Return the (x, y) coordinate for the center point of the cell that contains the specified text.  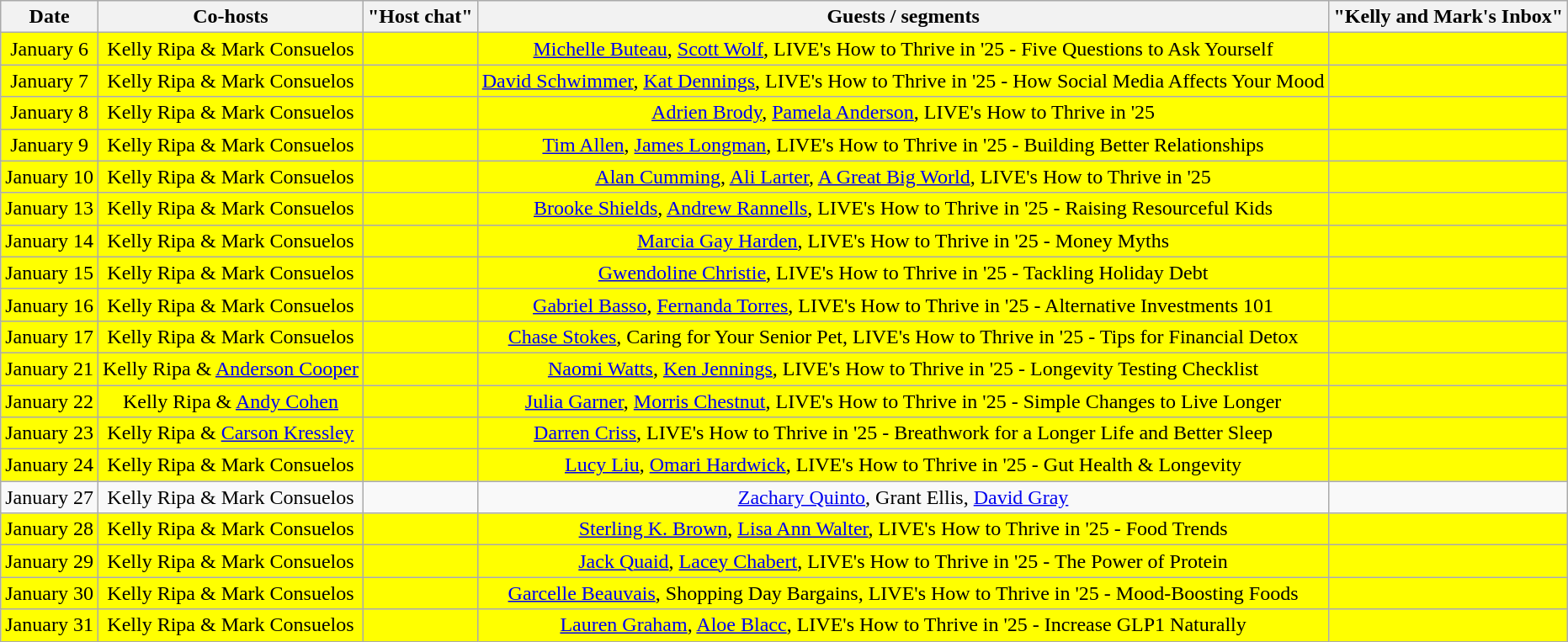
Naomi Watts, Ken Jennings, LIVE's How to Thrive in '25 - Longevity Testing Checklist (903, 369)
January 28 (50, 529)
Alan Cumming, Ali Larter, A Great Big World, LIVE's How to Thrive in '25 (903, 177)
Adrien Brody, Pamela Anderson, LIVE's How to Thrive in '25 (903, 113)
Gabriel Basso, Fernanda Torres, LIVE's How to Thrive in '25 - Alternative Investments 101 (903, 305)
Kelly Ripa & Carson Kressley (231, 433)
"Kelly and Mark's Inbox" (1448, 17)
January 27 (50, 497)
January 24 (50, 465)
Guests / segments (903, 17)
January 13 (50, 209)
Sterling K. Brown, Lisa Ann Walter, LIVE's How to Thrive in '25 - Food Trends (903, 529)
Tim Allen, James Longman, LIVE's How to Thrive in '25 - Building Better Relationships (903, 145)
Michelle Buteau, Scott Wolf, LIVE's How to Thrive in '25 - Five Questions to Ask Yourself (903, 49)
January 29 (50, 561)
January 16 (50, 305)
January 7 (50, 81)
January 21 (50, 369)
Date (50, 17)
January 17 (50, 337)
Co-hosts (231, 17)
Gwendoline Christie, LIVE's How to Thrive in '25 - Tackling Holiday Debt (903, 273)
Darren Criss, LIVE's How to Thrive in '25 - Breathwork for a Longer Life and Better Sleep (903, 433)
Marcia Gay Harden, LIVE's How to Thrive in '25 - Money Myths (903, 241)
January 6 (50, 49)
January 23 (50, 433)
David Schwimmer, Kat Dennings, LIVE's How to Thrive in '25 - How Social Media Affects Your Mood (903, 81)
Zachary Quinto, Grant Ellis, David Gray (903, 497)
January 8 (50, 113)
January 15 (50, 273)
"Host chat" (420, 17)
Jack Quaid, Lacey Chabert, LIVE's How to Thrive in '25 - The Power of Protein (903, 561)
Kelly Ripa & Andy Cohen (231, 401)
January 9 (50, 145)
Kelly Ripa & Anderson Cooper (231, 369)
January 10 (50, 177)
January 31 (50, 625)
January 30 (50, 593)
Chase Stokes, Caring for Your Senior Pet, LIVE's How to Thrive in '25 - Tips for Financial Detox (903, 337)
January 22 (50, 401)
Brooke Shields, Andrew Rannells, LIVE's How to Thrive in '25 - Raising Resourceful Kids (903, 209)
Lauren Graham, Aloe Blacc, LIVE's How to Thrive in '25 - Increase GLP1 Naturally (903, 625)
Lucy Liu, Omari Hardwick, LIVE's How to Thrive in '25 - Gut Health & Longevity (903, 465)
January 14 (50, 241)
Garcelle Beauvais, Shopping Day Bargains, LIVE's How to Thrive in '25 - Mood-Boosting Foods (903, 593)
Julia Garner, Morris Chestnut, LIVE's How to Thrive in '25 - Simple Changes to Live Longer (903, 401)
